Provide the (X, Y) coordinate of the cell's center where the given text is located.  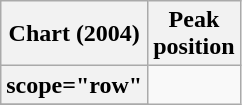
Chart (2004) (74, 34)
Peakposition (194, 34)
scope="row" (74, 85)
